Return the (X, Y) coordinate for the center point of the cell that contains the specified text.  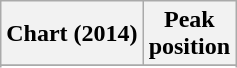
Peak position (189, 34)
Chart (2014) (72, 34)
